Find where the given text appears and provide that cell's center as (x, y) coordinate. 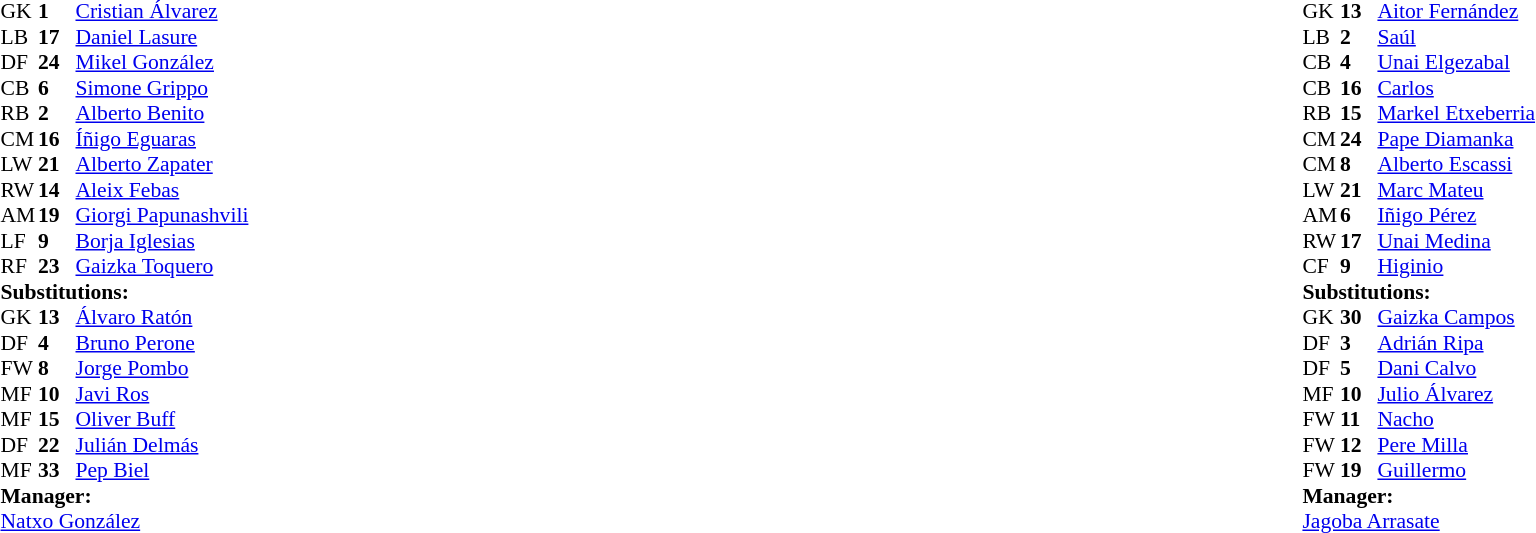
Pep Biel (162, 471)
Pape Diamanka (1456, 139)
5 (1359, 369)
RF (19, 267)
Gaizka Campos (1456, 317)
Iñigo Pérez (1456, 215)
30 (1359, 317)
Daniel Lasure (162, 37)
22 (57, 445)
Julián Delmás (162, 445)
13 (57, 317)
Gaizka Toquero (162, 267)
CF (1321, 267)
Higinio (1456, 267)
11 (1359, 419)
23 (57, 267)
Íñigo Eguaras (162, 139)
3 (1359, 343)
33 (57, 471)
Oliver Buff (162, 419)
Borja Iglesias (162, 241)
Alberto Escassi (1456, 165)
Alberto Zapater (162, 165)
Adrián Ripa (1456, 343)
Jorge Pombo (162, 369)
Bruno Perone (162, 343)
Giorgi Papunashvili (162, 215)
Julio Álvarez (1456, 394)
Guillermo (1456, 471)
Saúl (1456, 37)
Carlos (1456, 88)
Marc Mateu (1456, 190)
Unai Medina (1456, 241)
Dani Calvo (1456, 369)
Javi Ros (162, 394)
Mikel González (162, 63)
Nacho (1456, 419)
LF (19, 241)
Markel Etxeberria (1456, 113)
12 (1359, 445)
Aleix Febas (162, 190)
Alberto Benito (162, 113)
Álvaro Ratón (162, 317)
Simone Grippo (162, 88)
Pere Milla (1456, 445)
Unai Elgezabal (1456, 63)
14 (57, 190)
